Output the (x, y) coordinate of the center of the cell containing the given text.  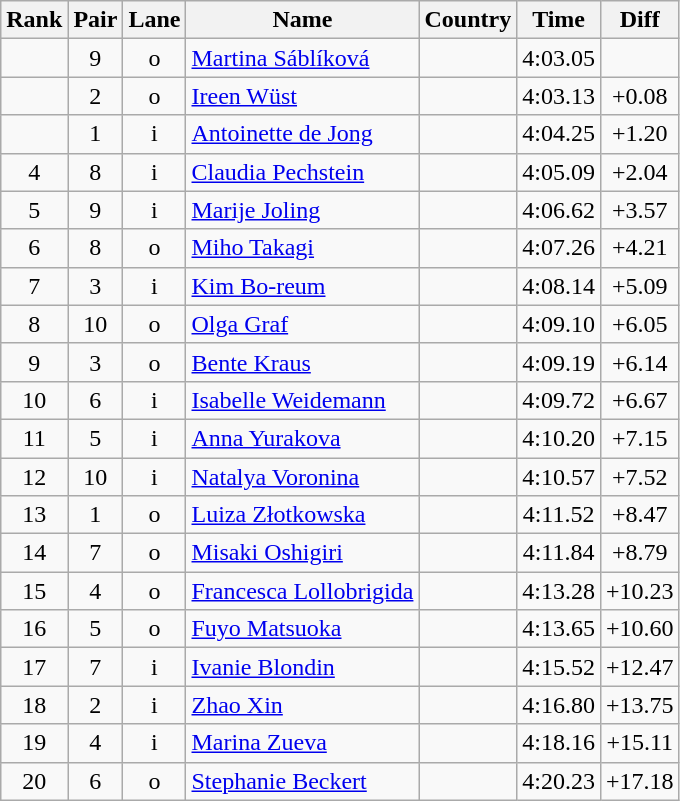
+8.47 (640, 515)
16 (34, 629)
15 (34, 591)
14 (34, 553)
4:09.10 (559, 324)
+10.23 (640, 591)
4:11.84 (559, 553)
4:13.28 (559, 591)
4:08.14 (559, 286)
4:15.52 (559, 667)
Isabelle Weidemann (302, 400)
Rank (34, 20)
4:03.13 (559, 96)
+7.15 (640, 438)
+7.52 (640, 477)
4:07.26 (559, 248)
4:06.62 (559, 210)
Misaki Oshigiri (302, 553)
Time (559, 20)
+2.04 (640, 172)
Luiza Złotkowska (302, 515)
+3.57 (640, 210)
Kim Bo-reum (302, 286)
Country (468, 20)
12 (34, 477)
4:04.25 (559, 134)
+8.79 (640, 553)
Miho Takagi (302, 248)
Ivanie Blondin (302, 667)
4:10.57 (559, 477)
17 (34, 667)
4:03.05 (559, 58)
18 (34, 705)
+0.08 (640, 96)
4:10.20 (559, 438)
Diff (640, 20)
Anna Yurakova (302, 438)
+10.60 (640, 629)
11 (34, 438)
+6.14 (640, 362)
Marina Zueva (302, 743)
4:09.72 (559, 400)
+15.11 (640, 743)
13 (34, 515)
4:13.65 (559, 629)
Martina Sáblíková (302, 58)
Antoinette de Jong (302, 134)
19 (34, 743)
+4.21 (640, 248)
4:11.52 (559, 515)
Lane (154, 20)
Claudia Pechstein (302, 172)
+1.20 (640, 134)
Stephanie Beckert (302, 781)
Olga Graf (302, 324)
+5.09 (640, 286)
+12.47 (640, 667)
+6.67 (640, 400)
Zhao Xin (302, 705)
4:16.80 (559, 705)
4:20.23 (559, 781)
4:05.09 (559, 172)
+17.18 (640, 781)
20 (34, 781)
Ireen Wüst (302, 96)
Francesca Lollobrigida (302, 591)
+13.75 (640, 705)
Fuyo Matsuoka (302, 629)
Pair (96, 20)
+6.05 (640, 324)
Name (302, 20)
Bente Kraus (302, 362)
Marije Joling (302, 210)
4:09.19 (559, 362)
4:18.16 (559, 743)
Natalya Voronina (302, 477)
